Determine the (x, y) coordinate at the center of the cell enclosing the given text.  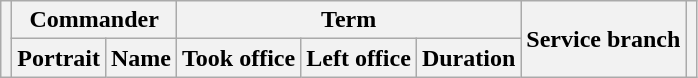
Name (140, 58)
Duration (468, 58)
Term (349, 20)
Commander (94, 20)
Took office (239, 58)
Service branch (604, 39)
Portrait (59, 58)
Left office (359, 58)
